Extract the (X, Y) coordinate from the center of the cell holding the provided text.  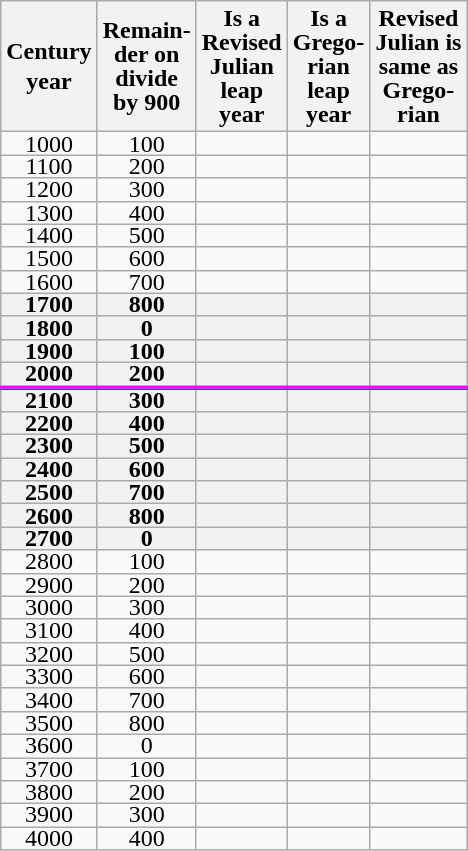
1600 (49, 282)
RevisedJulian issame asGrego-rian (418, 66)
3700 (49, 770)
1100 (49, 166)
1700 (49, 304)
1200 (49, 190)
2100 (49, 400)
2700 (49, 538)
3000 (49, 608)
3600 (49, 746)
Is aRevisedJulianleapyear (242, 66)
3900 (49, 816)
3200 (49, 654)
Is aGrego-rianleapyear (328, 66)
Centuryyear (49, 66)
2800 (49, 562)
2300 (49, 446)
4000 (49, 838)
1000 (49, 144)
1800 (49, 328)
2400 (49, 470)
3300 (49, 676)
3400 (49, 700)
3800 (49, 792)
2600 (49, 516)
1300 (49, 212)
1500 (49, 258)
1400 (49, 236)
3500 (49, 722)
Remain-der ondivideby 900 (146, 66)
2200 (49, 424)
2000 (49, 374)
3100 (49, 630)
2500 (49, 492)
2900 (49, 584)
1900 (49, 350)
